Extract the (X, Y) coordinate from the center of the cell holding the provided text.  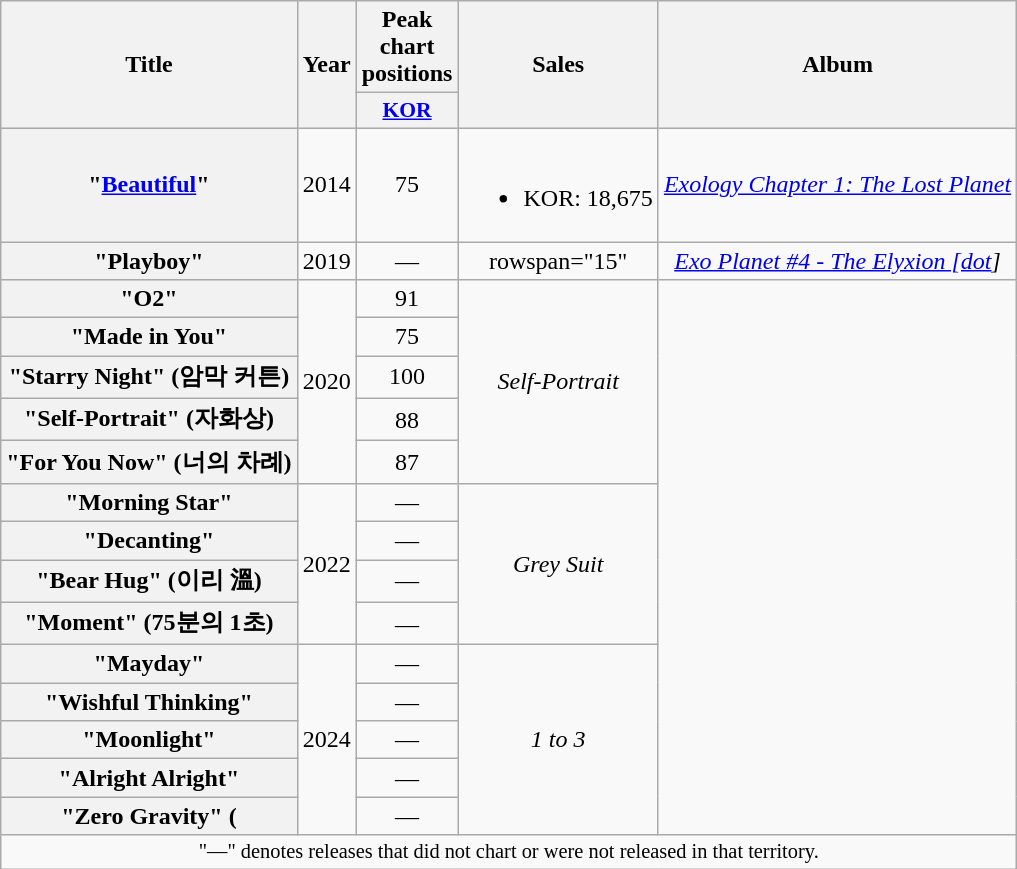
"Decanting" (149, 540)
2022 (326, 564)
"Playboy" (149, 261)
"O2" (149, 299)
Year (326, 65)
2024 (326, 740)
Peak chart positions (407, 47)
KOR (407, 111)
2019 (326, 261)
"Wishful Thinking" (149, 702)
100 (407, 378)
"Morning Star" (149, 502)
1 to 3 (558, 740)
Title (149, 65)
"Moment" (75분의 1초) (149, 624)
"—" denotes releases that did not chart or were not released in that territory. (509, 852)
88 (407, 420)
91 (407, 299)
Sales (558, 65)
rowspan="15" (558, 261)
"Alright Alright" (149, 778)
"Zero Gravity" ( (149, 816)
"For You Now" (너의 차례) (149, 462)
"Made in You" (149, 337)
"Moonlight" (149, 740)
"Bear Hug" (이리 溫) (149, 582)
Self-Portrait (558, 382)
"Beautiful" (149, 184)
2014 (326, 184)
Exology Chapter 1: The Lost Planet (837, 184)
KOR: 18,675 (558, 184)
"Starry Night" (암막 커튼) (149, 378)
"Mayday" (149, 664)
Album (837, 65)
87 (407, 462)
"Self-Portrait" (자화상) (149, 420)
Grey Suit (558, 564)
Exo Planet #4 - The Elyxion [dot] (837, 261)
2020 (326, 382)
